For the text-containing cell, return its midpoint in (x, y) coordinate format. 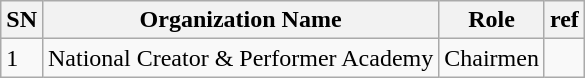
SN (22, 20)
Chairmen (492, 58)
National Creator & Performer Academy (240, 58)
Role (492, 20)
1 (22, 58)
ref (564, 20)
Organization Name (240, 20)
